Locate the cell with the specified text and output its (X, Y) center coordinate. 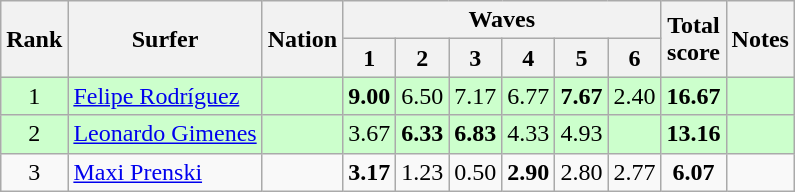
3.17 (370, 172)
Rank (34, 39)
6.07 (694, 172)
6 (634, 58)
1.23 (422, 172)
Leonardo Gimenes (165, 134)
4.33 (528, 134)
Surfer (165, 39)
9.00 (370, 96)
Nation (302, 39)
6.50 (422, 96)
13.16 (694, 134)
2.40 (634, 96)
Notes (760, 39)
16.67 (694, 96)
2.90 (528, 172)
6.33 (422, 134)
7.17 (476, 96)
2.77 (634, 172)
Waves (502, 20)
Maxi Prenski (165, 172)
Felipe Rodríguez (165, 96)
0.50 (476, 172)
4.93 (582, 134)
4 (528, 58)
6.83 (476, 134)
Totalscore (694, 39)
5 (582, 58)
2.80 (582, 172)
6.77 (528, 96)
7.67 (582, 96)
3.67 (370, 134)
